Return the (x, y) coordinate for the center point of the cell that contains the specified text.  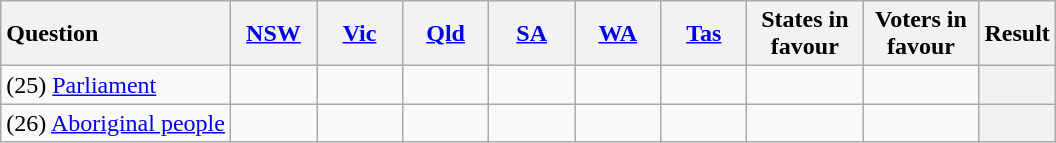
WA (618, 34)
NSW (273, 34)
Vic (359, 34)
Voters in favour (921, 34)
States in favour (805, 34)
Question (116, 34)
Result (1017, 34)
SA (532, 34)
(26) Aboriginal people (116, 123)
(25) Parliament (116, 85)
Tas (704, 34)
Qld (446, 34)
